Output the (x, y) coordinate of the center of the cell containing the given text.  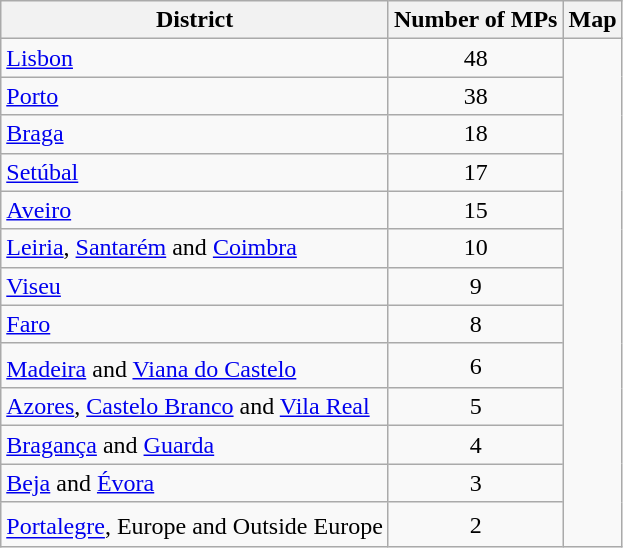
Porto (195, 96)
48 (476, 58)
9 (476, 286)
Azores, Castelo Branco and Vila Real (195, 407)
Setúbal (195, 172)
Portalegre, Europe and Outside Europe (195, 524)
District (195, 20)
6 (476, 366)
3 (476, 483)
Faro (195, 324)
Madeira and Viana do Castelo (195, 366)
4 (476, 445)
Bragança and Guarda (195, 445)
Aveiro (195, 210)
Viseu (195, 286)
Leiria, Santarém and Coimbra (195, 248)
17 (476, 172)
8 (476, 324)
Number of MPs (476, 20)
5 (476, 407)
18 (476, 134)
Lisbon (195, 58)
10 (476, 248)
15 (476, 210)
Braga (195, 134)
38 (476, 96)
Beja and Évora (195, 483)
2 (476, 524)
Map (592, 20)
